Search for the cell housing the specified text and yield its [x, y] center coordinate. 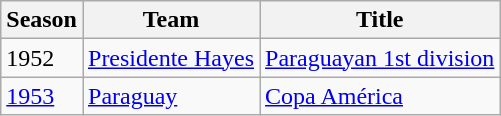
Copa América [380, 96]
Title [380, 20]
Paraguayan 1st division [380, 58]
Paraguay [170, 96]
Season [42, 20]
1952 [42, 58]
1953 [42, 96]
Presidente Hayes [170, 58]
Team [170, 20]
